Search for the cell housing the specified text and yield its [x, y] center coordinate. 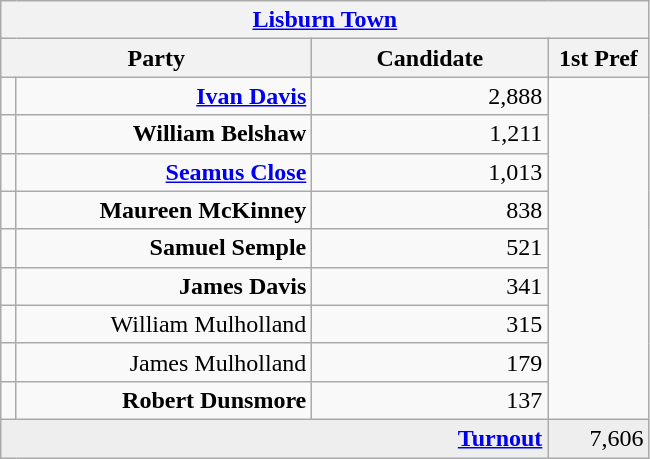
Ivan Davis [164, 96]
Candidate [430, 58]
Maureen McKinney [164, 210]
James Mulholland [164, 362]
838 [430, 210]
Lisburn Town [325, 20]
521 [430, 248]
William Belshaw [164, 134]
179 [430, 362]
Turnout [274, 438]
2,888 [430, 96]
Samuel Semple [164, 248]
341 [430, 286]
Seamus Close [164, 172]
1st Pref [598, 58]
William Mulholland [164, 324]
Robert Dunsmore [164, 400]
1,013 [430, 172]
1,211 [430, 134]
137 [430, 400]
Party [156, 58]
315 [430, 324]
James Davis [164, 286]
7,606 [598, 438]
